Capture the cell that displays the provided text and extract its [X, Y] central coordinate. 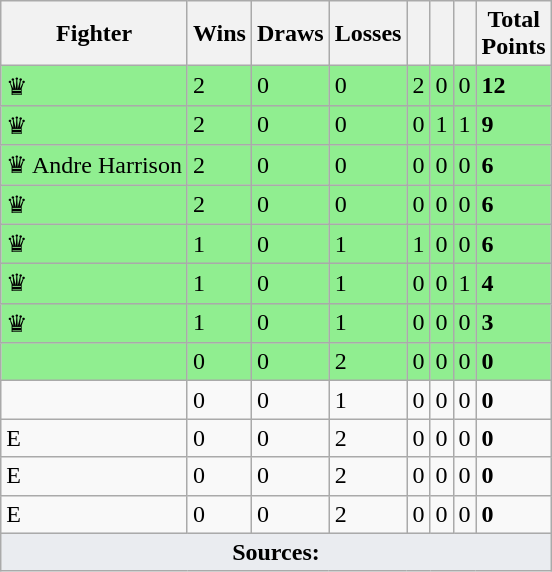
9 [514, 125]
12 [514, 86]
Fighter [94, 34]
Total Points [514, 34]
♛ Andre Harrison [94, 165]
3 [514, 323]
Wins [219, 34]
Losses [368, 34]
Sources: [276, 552]
Draws [290, 34]
4 [514, 284]
